Provide the [X, Y] coordinate of the cell's center where the given text is located.  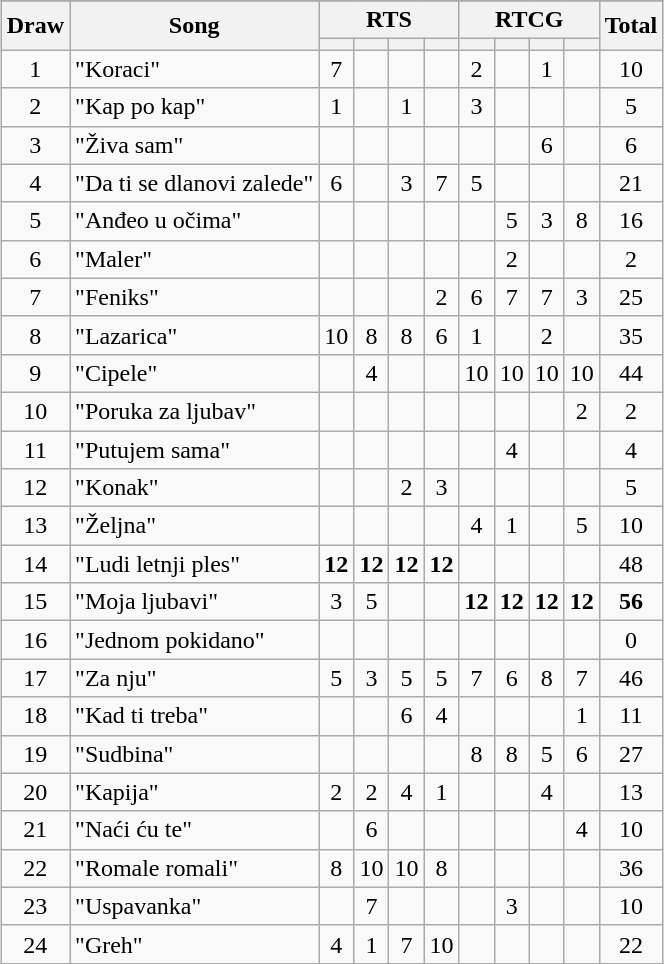
"Željna" [194, 526]
"Da ti se dlanovi zalede" [194, 183]
24 [35, 944]
"Kap po kap" [194, 107]
19 [35, 754]
RTS [389, 20]
"Anđeo u očima" [194, 221]
14 [35, 564]
27 [631, 754]
"Jednom pokidano" [194, 640]
"Koraci" [194, 69]
35 [631, 335]
"Moja ljubavi" [194, 602]
"Ludi letnji ples" [194, 564]
0 [631, 640]
RTCG [529, 20]
Song [194, 26]
46 [631, 678]
"Sudbina" [194, 754]
"Kapija" [194, 792]
"Putujem sama" [194, 449]
"Za nju" [194, 678]
18 [35, 716]
9 [35, 373]
"Cipele" [194, 373]
"Poruka za ljubav" [194, 411]
"Živa sam" [194, 145]
"Uspavanka" [194, 906]
23 [35, 906]
Draw [35, 26]
36 [631, 868]
25 [631, 297]
"Feniks" [194, 297]
"Maler" [194, 259]
Total [631, 26]
17 [35, 678]
"Konak" [194, 488]
56 [631, 602]
15 [35, 602]
"Lazarica" [194, 335]
48 [631, 564]
20 [35, 792]
44 [631, 373]
"Naći ću te" [194, 830]
"Greh" [194, 944]
"Romale romali" [194, 868]
"Kad ti treba" [194, 716]
